Pinpoint the cell where the given text exists, returning its (x, y) midpoint coordinate. 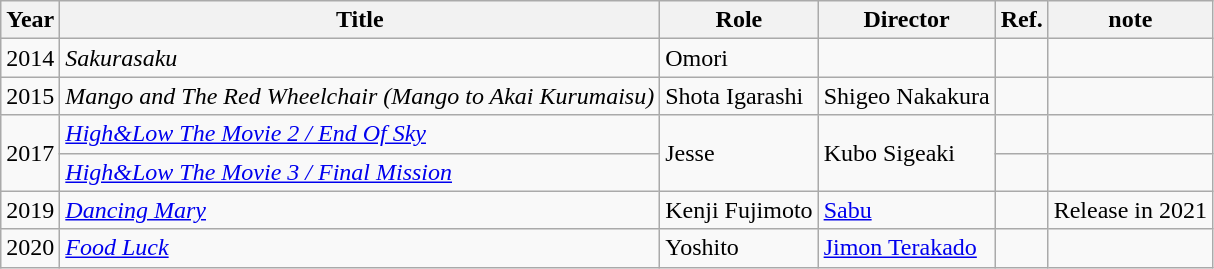
Yoshito (739, 248)
Kubo Sigeaki (906, 153)
Director (906, 20)
Role (739, 20)
Sakurasaku (360, 58)
Kenji Fujimoto (739, 210)
2014 (30, 58)
Shota Igarashi (739, 96)
High&Low The Movie 3 / Final Mission (360, 172)
2015 (30, 96)
Sabu (906, 210)
Mango and The Red Wheelchair (Mango to Akai Kurumaisu) (360, 96)
Shigeo Nakakura (906, 96)
Release in 2021 (1130, 210)
Omori (739, 58)
Title (360, 20)
2017 (30, 153)
Food Luck (360, 248)
2019 (30, 210)
Year (30, 20)
High&Low The Movie 2 / End Of Sky (360, 134)
note (1130, 20)
Jesse (739, 153)
Dancing Mary (360, 210)
Ref. (1022, 20)
Jimon Terakado (906, 248)
2020 (30, 248)
